Search for the cell housing the specified text and yield its (x, y) center coordinate. 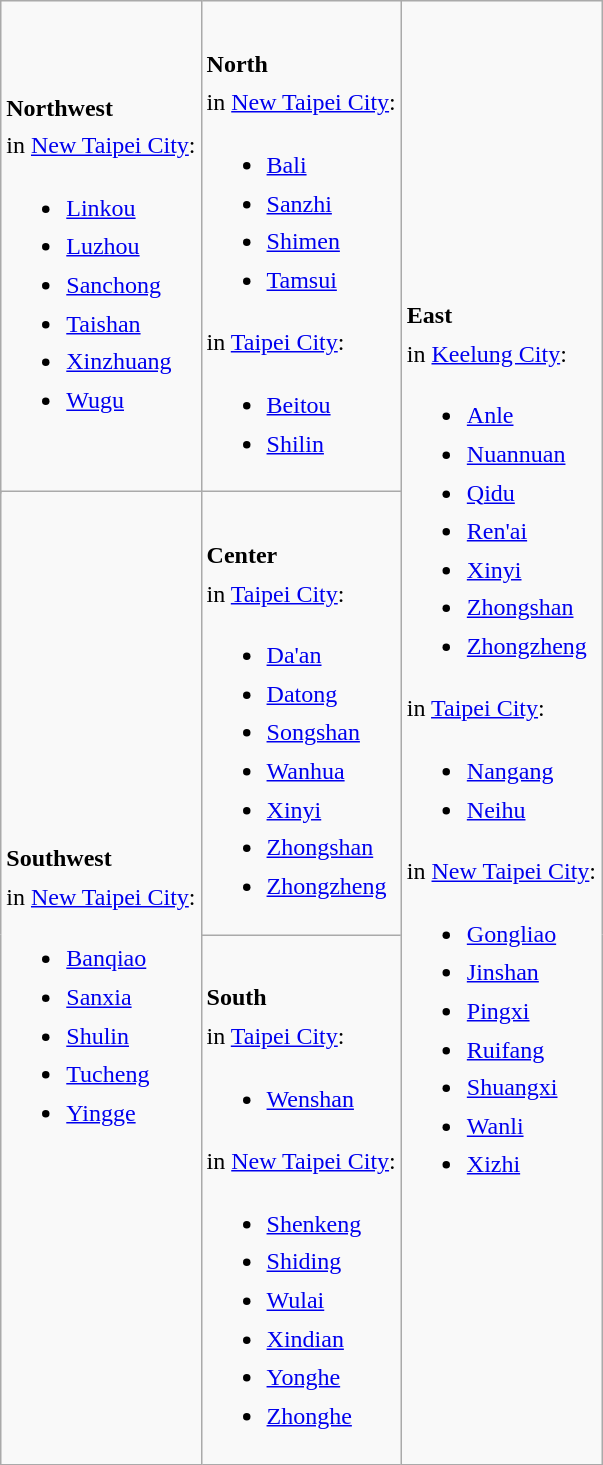
South in Taipei City:Wenshanin New Taipei City:ShenkengShidingWulaiXindianYongheZhonghe (301, 1200)
Southwest in New Taipei City:BanqiaoSanxiaShulinTuchengYingge (101, 978)
Northwest in New Taipei City:LinkouLuzhouSanchongTaishanXinzhuangWugu (101, 246)
Center in Taipei City:Da'anDatongSongshanWanhuaXinyiZhongshanZhongzheng (301, 714)
North in New Taipei City:BaliSanzhiShimenTamsuiin Taipei City:BeitouShilin (301, 246)
